For the text-containing cell, return its midpoint in (x, y) coordinate format. 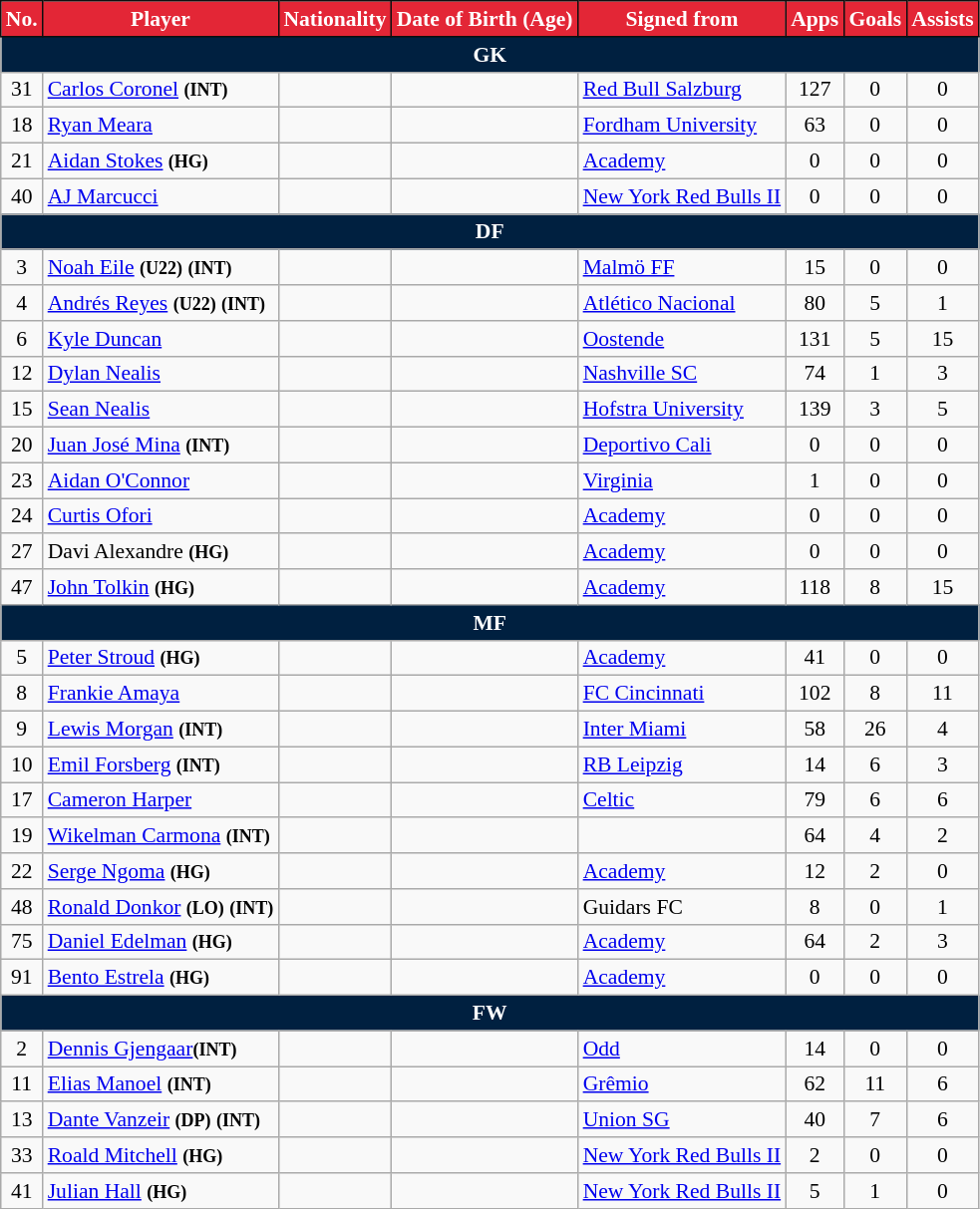
118 (815, 587)
102 (815, 694)
Nationality (335, 19)
Grêmio (682, 1084)
Fordham University (682, 126)
Julian Hall (HG) (162, 1191)
Roald Mitchell (HG) (162, 1155)
131 (815, 339)
Wikelman Carmona (INT) (162, 836)
Atlético Nacional (682, 303)
Kyle Duncan (162, 339)
Dylan Nealis (162, 374)
Frankie Amaya (162, 694)
Davi Alexandre (HG) (162, 552)
Malmö FF (682, 268)
127 (815, 90)
74 (815, 374)
24 (22, 516)
Daniel Edelman (HG) (162, 942)
Aidan Stokes (HG) (162, 161)
Celtic (682, 800)
13 (22, 1120)
58 (815, 730)
John Tolkin (HG) (162, 587)
Hofstra University (682, 410)
75 (22, 942)
Nashville SC (682, 374)
Lewis Morgan (INT) (162, 730)
Sean Nealis (162, 410)
Oostende (682, 339)
9 (22, 730)
21 (22, 161)
Andrés Reyes (U22) (INT) (162, 303)
Player (162, 19)
Juan José Mina (INT) (162, 446)
Signed from (682, 19)
31 (22, 90)
Serge Ngoma (HG) (162, 871)
10 (22, 764)
No. (22, 19)
139 (815, 410)
FC Cincinnati (682, 694)
Virginia (682, 480)
Guidars FC (682, 907)
80 (815, 303)
MF (490, 623)
79 (815, 800)
Odd (682, 1049)
FW (490, 1014)
Inter Miami (682, 730)
Elias Manoel (INT) (162, 1084)
Ryan Meara (162, 126)
27 (22, 552)
Carlos Coronel (INT) (162, 90)
19 (22, 836)
Peter Stroud (HG) (162, 658)
Union SG (682, 1120)
7 (875, 1120)
47 (22, 587)
Apps (815, 19)
Bento Estrela (HG) (162, 978)
Aidan O'Connor (162, 480)
Red Bull Salzburg (682, 90)
62 (815, 1084)
Cameron Harper (162, 800)
AJ Marcucci (162, 196)
Dante Vanzeir (DP) (INT) (162, 1120)
Noah Eile (U22) (INT) (162, 268)
Goals (875, 19)
26 (875, 730)
GK (490, 55)
Dennis Gjengaar(INT) (162, 1049)
Deportivo Cali (682, 446)
Ronald Donkor (LO) (INT) (162, 907)
Date of Birth (Age) (485, 19)
22 (22, 871)
23 (22, 480)
Assists (943, 19)
Curtis Ofori (162, 516)
48 (22, 907)
Emil Forsberg (INT) (162, 764)
DF (490, 232)
33 (22, 1155)
17 (22, 800)
RB Leipzig (682, 764)
63 (815, 126)
91 (22, 978)
20 (22, 446)
18 (22, 126)
